Locate the cell with the specified text and output its (X, Y) center coordinate. 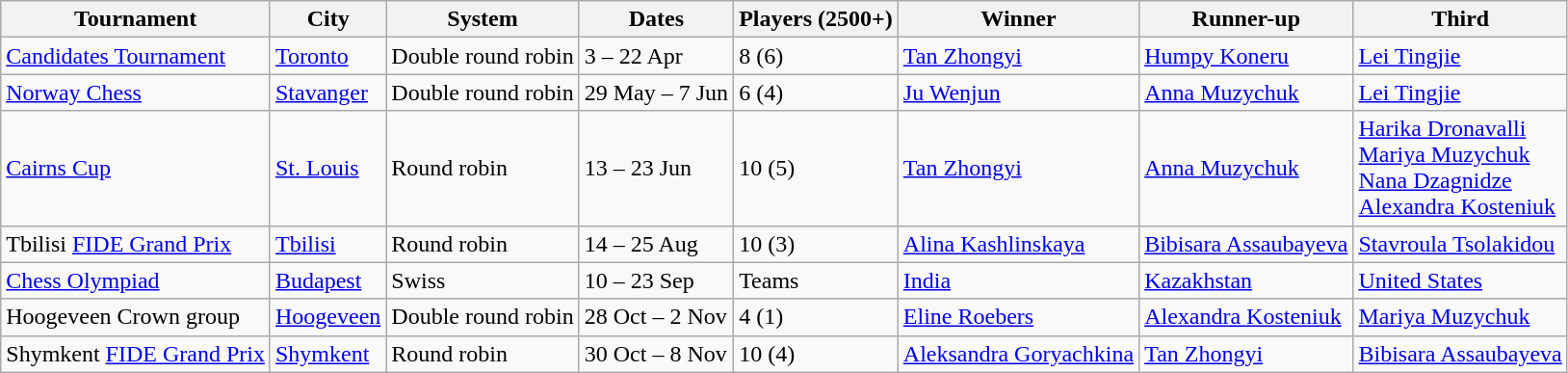
Stavanger (327, 93)
Runner-up (1246, 19)
Eline Roebers (1018, 317)
28 Oct – 2 Nov (656, 317)
Dates (656, 19)
4 (1) (817, 317)
3 – 22 Apr (656, 56)
System (483, 19)
Tbilisi FIDE Grand Prix (136, 244)
Players (2500+) (817, 19)
10 (3) (817, 244)
Harika Dronavalli Mariya Muzychuk Nana Dzagnidze Alexandra Kosteniuk (1460, 168)
Winner (1018, 19)
Aleksandra Goryachkina (1018, 354)
10 (4) (817, 354)
Tournament (136, 19)
Hoogeveen Crown group (136, 317)
10 – 23 Sep (656, 280)
30 Oct – 8 Nov (656, 354)
St. Louis (327, 168)
Humpy Koneru (1246, 56)
Shymkent FIDE Grand Prix (136, 354)
Norway Chess (136, 93)
India (1018, 280)
6 (4) (817, 93)
Cairns Cup (136, 168)
Mariya Muzychuk (1460, 317)
Ju Wenjun (1018, 93)
Shymkent (327, 354)
13 – 23 Jun (656, 168)
Third (1460, 19)
Hoogeveen (327, 317)
8 (6) (817, 56)
14 – 25 Aug (656, 244)
10 (5) (817, 168)
Candidates Tournament (136, 56)
29 May – 7 Jun (656, 93)
Swiss (483, 280)
Budapest (327, 280)
Tbilisi (327, 244)
City (327, 19)
Alina Kashlinskaya (1018, 244)
Kazakhstan (1246, 280)
Chess Olympiad (136, 280)
Stavroula Tsolakidou (1460, 244)
Teams (817, 280)
Alexandra Kosteniuk (1246, 317)
United States (1460, 280)
Toronto (327, 56)
